From the cell containing the given text, extract its center point as [X, Y] coordinate. 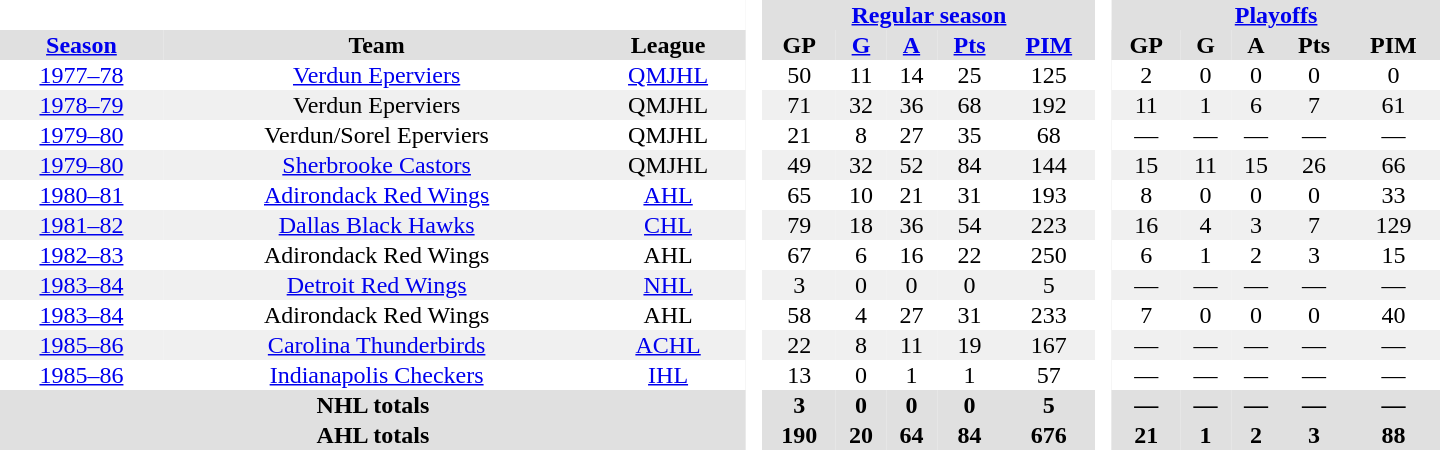
125 [1048, 75]
Verdun/Sorel Eperviers [376, 135]
1980–81 [82, 195]
67 [800, 255]
129 [1394, 225]
1977–78 [82, 75]
Sherbrooke Castors [376, 165]
CHL [668, 225]
1978–79 [82, 105]
190 [800, 435]
13 [800, 375]
18 [862, 225]
1981–82 [82, 225]
Detroit Red Wings [376, 285]
Season [82, 45]
66 [1394, 165]
58 [800, 315]
88 [1394, 435]
AHL totals [373, 435]
65 [800, 195]
Carolina Thunderbirds [376, 345]
167 [1048, 345]
54 [970, 225]
IHL [668, 375]
Indianapolis Checkers [376, 375]
10 [862, 195]
Dallas Black Hawks [376, 225]
Regular season [930, 15]
250 [1048, 255]
33 [1394, 195]
193 [1048, 195]
61 [1394, 105]
14 [912, 75]
NHL totals [373, 405]
223 [1048, 225]
35 [970, 135]
57 [1048, 375]
19 [970, 345]
ACHL [668, 345]
NHL [668, 285]
Playoffs [1276, 15]
50 [800, 75]
25 [970, 75]
192 [1048, 105]
233 [1048, 315]
40 [1394, 315]
26 [1314, 165]
Team [376, 45]
71 [800, 105]
49 [800, 165]
144 [1048, 165]
20 [862, 435]
64 [912, 435]
676 [1048, 435]
1982–83 [82, 255]
79 [800, 225]
League [668, 45]
52 [912, 165]
